Scan for the cell matching the given text and deliver its (x, y) coordinate at center. 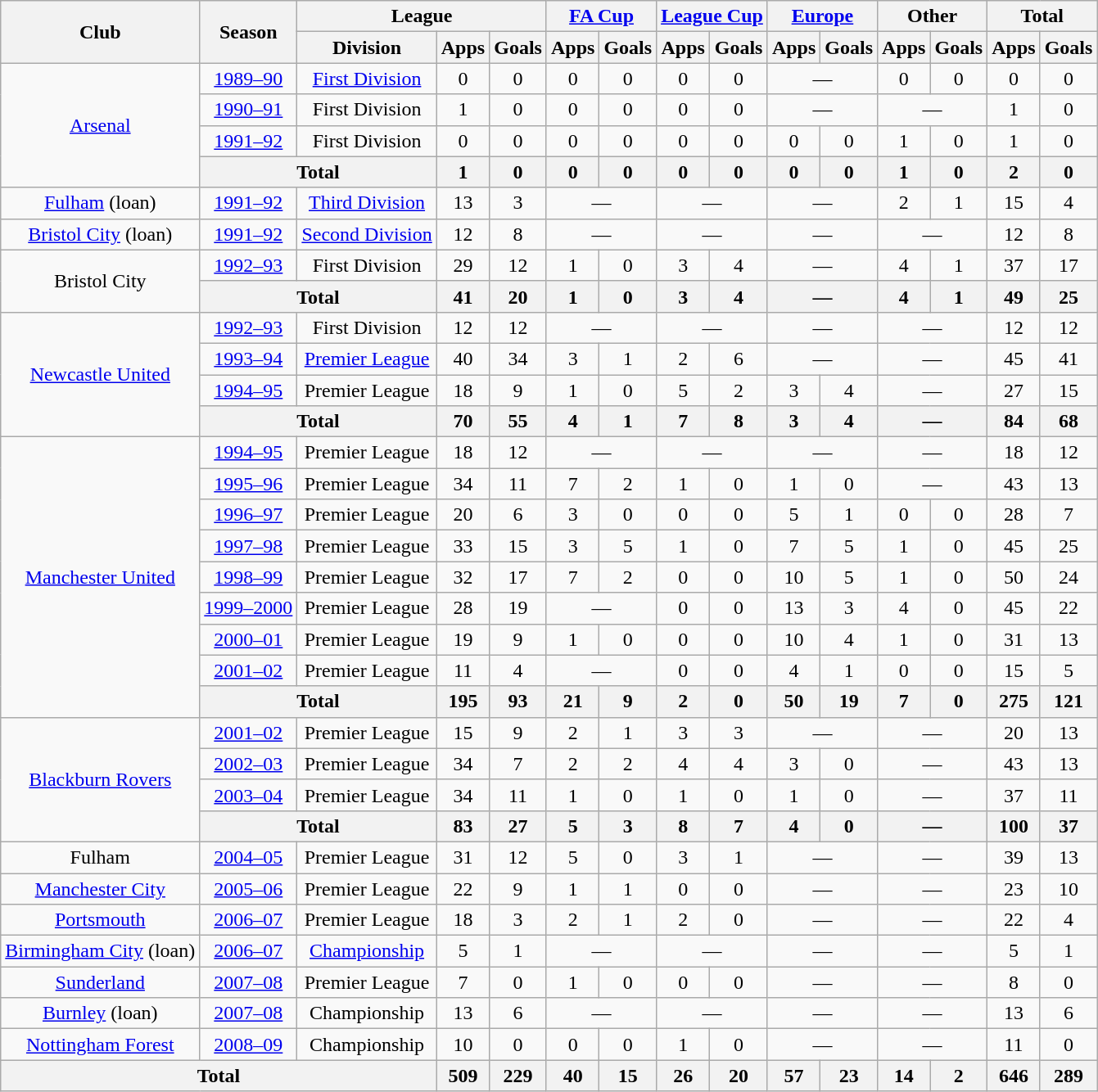
93 (518, 702)
Bristol City (loan) (100, 234)
1993–94 (249, 359)
195 (463, 702)
2000–01 (249, 639)
Manchester City (100, 888)
229 (518, 1076)
289 (1069, 1076)
1989–90 (249, 79)
1995–96 (249, 484)
Europe (822, 16)
Second Division (367, 234)
14 (904, 1076)
55 (518, 422)
Bristol City (100, 281)
Sunderland (100, 982)
Newcastle United (100, 374)
Birmingham City (loan) (100, 951)
2003–04 (249, 795)
646 (1014, 1076)
121 (1069, 702)
84 (1014, 422)
Blackburn Rovers (100, 779)
Burnley (loan) (100, 1013)
Nottingham Forest (100, 1045)
League (422, 16)
Portsmouth (100, 920)
1997–98 (249, 546)
57 (793, 1076)
Fulham (100, 857)
Season (249, 32)
1999–2000 (249, 608)
24 (1069, 577)
1998–99 (249, 577)
1990–91 (249, 110)
21 (572, 702)
Arsenal (100, 125)
68 (1069, 422)
509 (463, 1076)
83 (463, 826)
FA Cup (601, 16)
2005–06 (249, 888)
32 (463, 577)
49 (1014, 296)
33 (463, 546)
League Cup (712, 16)
2008–09 (249, 1045)
Third Division (367, 203)
Fulham (loan) (100, 203)
Division (367, 47)
Manchester United (100, 578)
1996–97 (249, 515)
Club (100, 32)
100 (1014, 826)
Other (933, 16)
2004–05 (249, 857)
2002–03 (249, 764)
275 (1014, 702)
39 (1014, 857)
29 (463, 265)
26 (683, 1076)
70 (463, 422)
